Return [X, Y] of the center of cell containing provided text 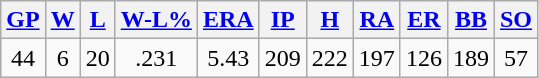
222 [330, 58]
W-L% [156, 20]
RA [376, 20]
SO [516, 20]
ERA [228, 20]
5.43 [228, 58]
126 [424, 58]
57 [516, 58]
GP [23, 20]
20 [98, 58]
209 [282, 58]
189 [470, 58]
L [98, 20]
44 [23, 58]
.231 [156, 58]
ER [424, 20]
6 [62, 58]
H [330, 20]
IP [282, 20]
197 [376, 58]
W [62, 20]
BB [470, 20]
